Pinpoint the cell where the given text exists, returning its (X, Y) midpoint coordinate. 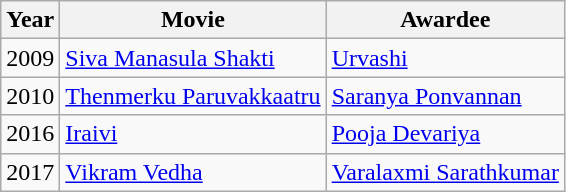
Movie (193, 20)
Urvashi (445, 58)
Vikram Vedha (193, 172)
Awardee (445, 20)
2010 (30, 96)
Year (30, 20)
Varalaxmi Sarathkumar (445, 172)
Thenmerku Paruvakkaatru (193, 96)
Iraivi (193, 134)
2016 (30, 134)
2017 (30, 172)
Saranya Ponvannan (445, 96)
2009 (30, 58)
Pooja Devariya (445, 134)
Siva Manasula Shakti (193, 58)
